Search for the cell housing the specified text and yield its (X, Y) center coordinate. 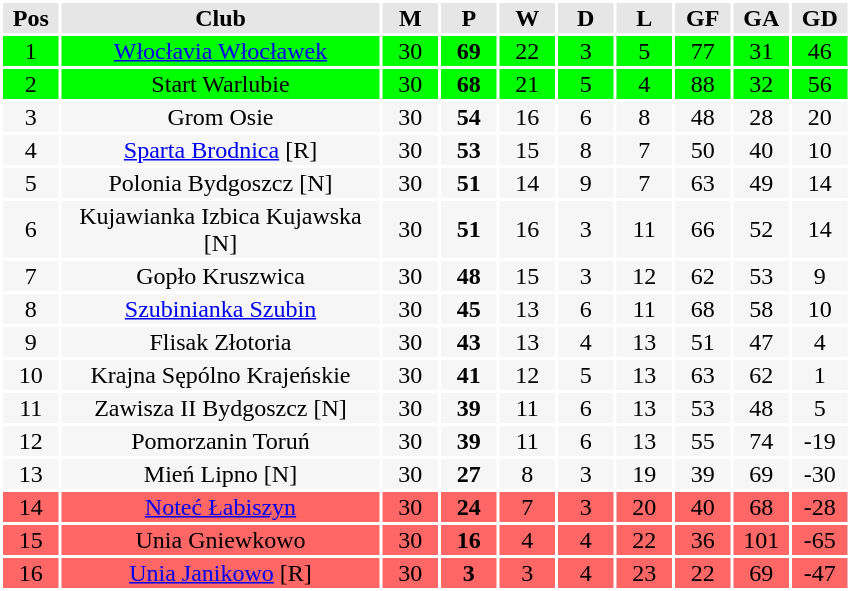
Start Warlubie (221, 84)
GF (703, 18)
Unia Janikowo [R] (221, 573)
Noteć Łabiszyn (221, 507)
Mień Lipno [N] (221, 474)
P (469, 18)
-30 (820, 474)
Pomorzanin Toruń (221, 441)
24 (469, 507)
Flisak Złotoria (221, 342)
28 (762, 117)
43 (469, 342)
52 (762, 230)
-47 (820, 573)
74 (762, 441)
D (586, 18)
50 (703, 150)
Pos (31, 18)
2 (31, 84)
23 (644, 573)
36 (703, 540)
GA (762, 18)
-28 (820, 507)
58 (762, 309)
Szubinianka Szubin (221, 309)
45 (469, 309)
27 (469, 474)
L (644, 18)
Grom Osie (221, 117)
31 (762, 51)
77 (703, 51)
46 (820, 51)
-19 (820, 441)
56 (820, 84)
M (410, 18)
GD (820, 18)
32 (762, 84)
19 (644, 474)
Włocłavia Włocławek (221, 51)
41 (469, 375)
Zawisza II Bydgoszcz [N] (221, 408)
49 (762, 183)
Gopło Kruszwica (221, 276)
47 (762, 342)
Polonia Bydgoszcz [N] (221, 183)
55 (703, 441)
Unia Gniewkowo (221, 540)
Krajna Sępólno Krajeńskie (221, 375)
Club (221, 18)
66 (703, 230)
-65 (820, 540)
Kujawianka Izbica Kujawska [N] (221, 230)
Sparta Brodnica [R] (221, 150)
88 (703, 84)
101 (762, 540)
W (528, 18)
54 (469, 117)
21 (528, 84)
